Locate the cell with the specified text and output its [x, y] center coordinate. 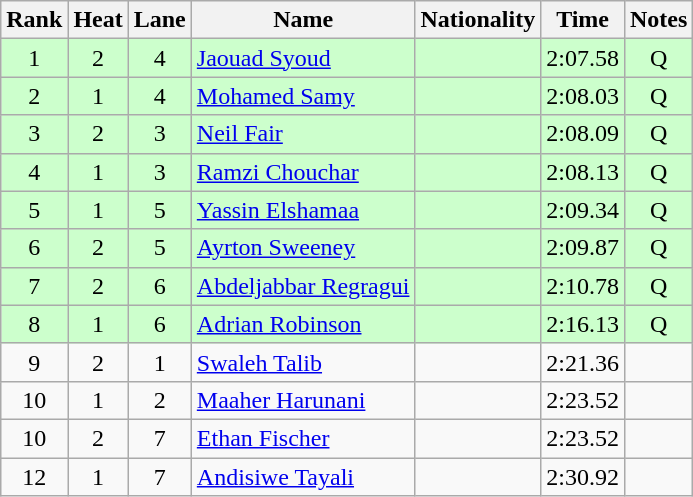
Mohamed Samy [303, 96]
Lane [160, 20]
12 [34, 477]
Notes [658, 20]
2:21.36 [583, 362]
Maaher Harunani [303, 400]
Nationality [478, 20]
Neil Fair [303, 134]
Rank [34, 20]
Jaouad Syoud [303, 58]
9 [34, 362]
2:16.13 [583, 324]
2:10.78 [583, 286]
Ramzi Chouchar [303, 172]
Ethan Fischer [303, 438]
Swaleh Talib [303, 362]
Name [303, 20]
Andisiwe Tayali [303, 477]
2:08.03 [583, 96]
Heat [98, 20]
Adrian Robinson [303, 324]
Ayrton Sweeney [303, 248]
Time [583, 20]
2:09.34 [583, 210]
2:08.13 [583, 172]
2:09.87 [583, 248]
2:30.92 [583, 477]
8 [34, 324]
Abdeljabbar Regragui [303, 286]
Yassin Elshamaa [303, 210]
2:07.58 [583, 58]
2:08.09 [583, 134]
